Determine the (x, y) coordinate at the center of the cell enclosing the given text.  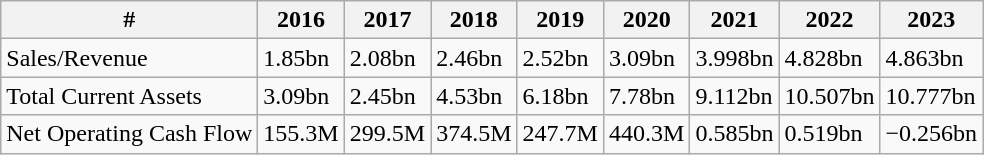
155.3M (301, 134)
3.998bn (734, 58)
2.08bn (387, 58)
Sales/Revenue (130, 58)
10.777bn (932, 96)
9.112bn (734, 96)
2022 (830, 20)
4.863bn (932, 58)
Net Operating Cash Flow (130, 134)
Total Current Assets (130, 96)
7.78bn (646, 96)
247.7M (560, 134)
0.519bn (830, 134)
# (130, 20)
2017 (387, 20)
1.85bn (301, 58)
2.45bn (387, 96)
4.53bn (474, 96)
6.18bn (560, 96)
2021 (734, 20)
2016 (301, 20)
2023 (932, 20)
0.585bn (734, 134)
2020 (646, 20)
440.3M (646, 134)
2019 (560, 20)
−0.256bn (932, 134)
374.5M (474, 134)
299.5M (387, 134)
2.46bn (474, 58)
4.828bn (830, 58)
2018 (474, 20)
2.52bn (560, 58)
10.507bn (830, 96)
